Search for the cell housing the specified text and yield its [X, Y] center coordinate. 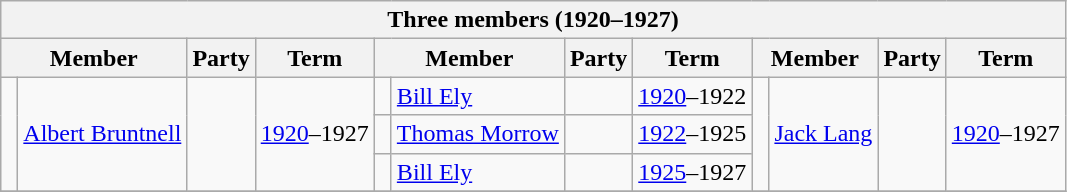
Thomas Morrow [478, 134]
Jack Lang [824, 134]
1922–1925 [692, 134]
Albert Bruntnell [102, 134]
1920–1922 [692, 96]
1925–1927 [692, 172]
Three members (1920–1927) [534, 20]
